From the cell containing the given text, extract its center point as (x, y) coordinate. 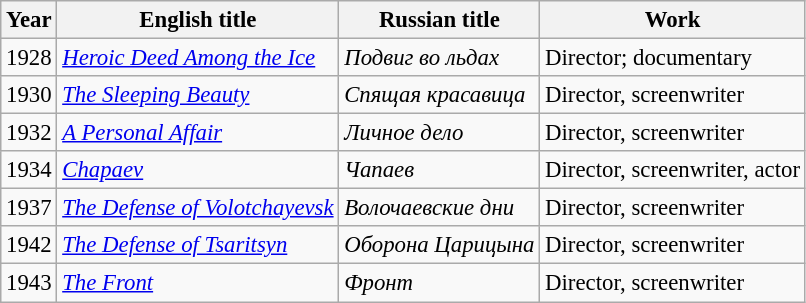
The Defense of Volotchayevsk (198, 208)
Heroic Deed Among the Ice (198, 58)
The Defense of Tsaritsyn (198, 245)
Чапаев (440, 170)
Волочаевские дни (440, 208)
1928 (29, 58)
1934 (29, 170)
Director, screenwriter, actor (673, 170)
English title (198, 20)
The Sleeping Beauty (198, 95)
Director; documentary (673, 58)
Подвиг во льдах (440, 58)
Year (29, 20)
1937 (29, 208)
Оборона Царицына (440, 245)
1930 (29, 95)
A Personal Affair (198, 133)
Chapaev (198, 170)
Личное дело (440, 133)
Фронт (440, 283)
The Front (198, 283)
1932 (29, 133)
Спящая красавица (440, 95)
Work (673, 20)
1942 (29, 245)
Russian title (440, 20)
1943 (29, 283)
